Detect which cell encompasses the target text, then output its [X, Y] center coordinate. 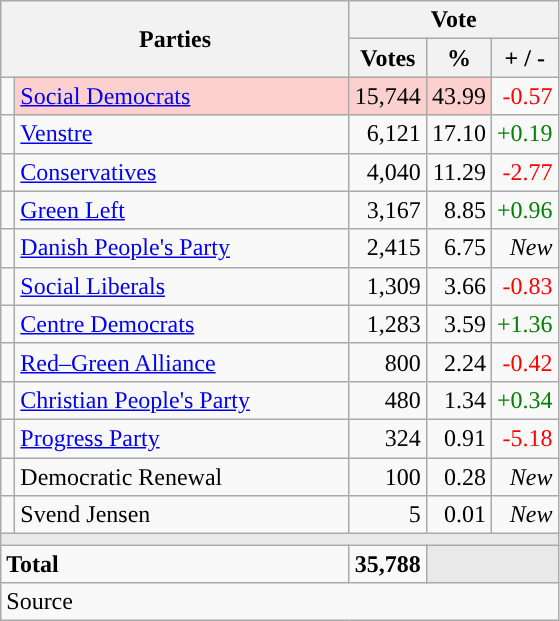
1,283 [388, 324]
324 [388, 438]
Red–Green Alliance [182, 362]
Danish People's Party [182, 248]
1.34 [458, 400]
Source [280, 602]
-5.18 [524, 438]
+0.19 [524, 134]
15,744 [388, 96]
6,121 [388, 134]
Vote [454, 20]
Centre Democrats [182, 324]
-0.57 [524, 96]
480 [388, 400]
1,309 [388, 286]
Svend Jensen [182, 515]
2.24 [458, 362]
Votes [388, 58]
35,788 [388, 564]
3,167 [388, 210]
Social Democrats [182, 96]
Social Liberals [182, 286]
2,415 [388, 248]
Venstre [182, 134]
Green Left [182, 210]
Democratic Renewal [182, 477]
+0.34 [524, 400]
8.85 [458, 210]
+0.96 [524, 210]
0.28 [458, 477]
3.66 [458, 286]
43.99 [458, 96]
-2.77 [524, 172]
4,040 [388, 172]
+ / - [524, 58]
Parties [176, 39]
6.75 [458, 248]
800 [388, 362]
-0.83 [524, 286]
Conservatives [182, 172]
+1.36 [524, 324]
100 [388, 477]
17.10 [458, 134]
0.91 [458, 438]
Progress Party [182, 438]
-0.42 [524, 362]
Total [176, 564]
3.59 [458, 324]
5 [388, 515]
11.29 [458, 172]
Christian People's Party [182, 400]
0.01 [458, 515]
% [458, 58]
